Determine the [X, Y] coordinate at the center of the cell enclosing the given text.  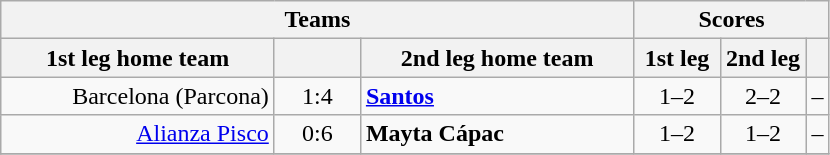
2–2 [763, 96]
Barcelona (Parcona) [138, 96]
Mayta Cápac [497, 134]
Alianza Pisco [138, 134]
1st leg [677, 58]
0:6 [317, 134]
Santos [497, 96]
1:4 [317, 96]
Teams [318, 20]
2nd leg [763, 58]
Scores [732, 20]
2nd leg home team [497, 58]
1st leg home team [138, 58]
